Determine the (X, Y) coordinate at the center of the cell enclosing the given text.  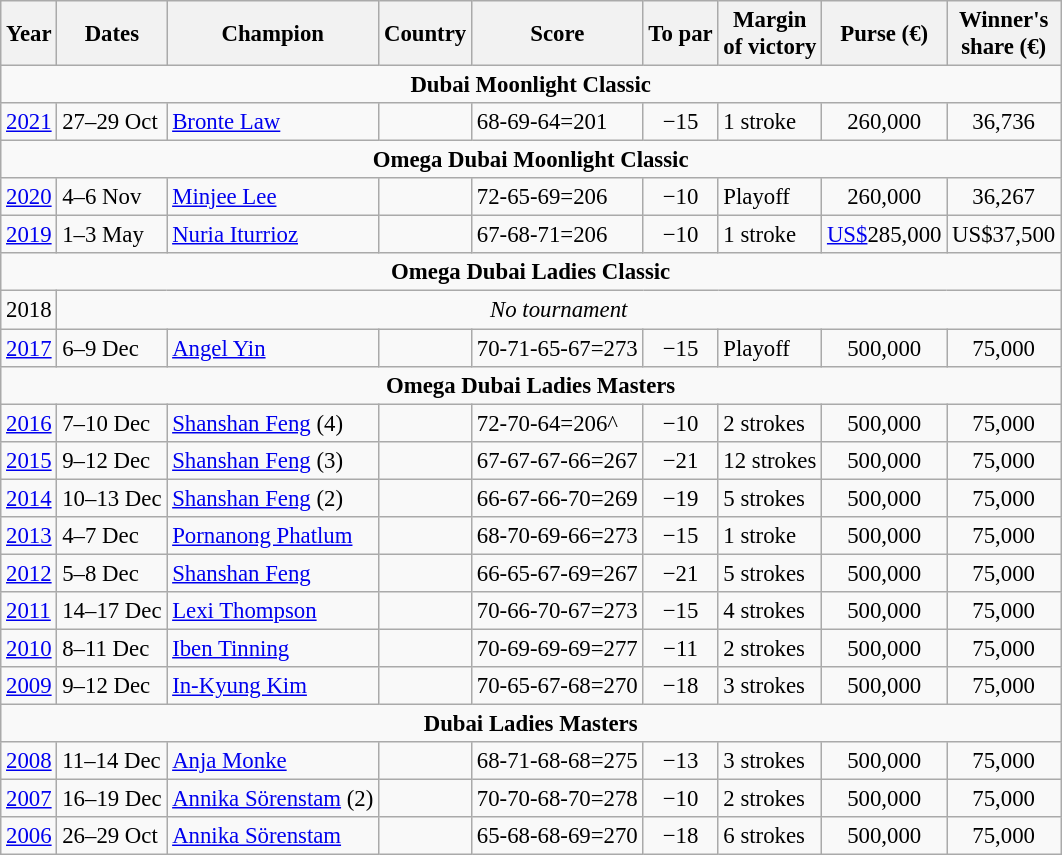
2016 (29, 423)
Iben Tinning (273, 648)
Omega Dubai Ladies Classic (531, 273)
70-65-67-68=270 (558, 686)
2011 (29, 611)
2013 (29, 536)
8–11 Dec (112, 648)
Minjee Lee (273, 197)
72-70-64=206^ (558, 423)
2018 (29, 310)
Shanshan Feng (273, 573)
−19 (680, 498)
1–3 May (112, 235)
10–13 Dec (112, 498)
Shanshan Feng (3) (273, 460)
68-70-69-66=273 (558, 536)
Year (29, 34)
67-67-67-66=267 (558, 460)
4–6 Nov (112, 197)
4–7 Dec (112, 536)
16–19 Dec (112, 799)
14–17 Dec (112, 611)
Winner'sshare (€) (1004, 34)
2020 (29, 197)
5–8 Dec (112, 573)
68-69-64=201 (558, 122)
Purse (€) (884, 34)
7–10 Dec (112, 423)
No tournament (559, 310)
−13 (680, 761)
To par (680, 34)
Anja Monke (273, 761)
2019 (29, 235)
6 strokes (770, 836)
Score (558, 34)
2012 (29, 573)
In-Kyung Kim (273, 686)
US$37,500 (1004, 235)
Margin of victory (770, 34)
2021 (29, 122)
Dubai Moonlight Classic (531, 85)
2014 (29, 498)
11–14 Dec (112, 761)
2009 (29, 686)
67-68-71=206 (558, 235)
Country (426, 34)
68-71-68-68=275 (558, 761)
Annika Sörenstam (2) (273, 799)
2008 (29, 761)
66-67-66-70=269 (558, 498)
Annika Sörenstam (273, 836)
2015 (29, 460)
4 strokes (770, 611)
Shanshan Feng (2) (273, 498)
Dates (112, 34)
2006 (29, 836)
−11 (680, 648)
36,736 (1004, 122)
65-68-68-69=270 (558, 836)
Bronte Law (273, 122)
66-65-67-69=267 (558, 573)
70-70-68-70=278 (558, 799)
70-69-69-69=277 (558, 648)
Omega Dubai Ladies Masters (531, 385)
26–29 Oct (112, 836)
72-65-69=206 (558, 197)
Nuria Iturrioz (273, 235)
6–9 Dec (112, 348)
Dubai Ladies Masters (531, 724)
Champion (273, 34)
36,267 (1004, 197)
2010 (29, 648)
70-66-70-67=273 (558, 611)
70-71-65-67=273 (558, 348)
US$285,000 (884, 235)
Pornanong Phatlum (273, 536)
27–29 Oct (112, 122)
2017 (29, 348)
Shanshan Feng (4) (273, 423)
Angel Yin (273, 348)
Omega Dubai Moonlight Classic (531, 160)
Lexi Thompson (273, 611)
12 strokes (770, 460)
2007 (29, 799)
